Capture the cell that displays the provided text and extract its [X, Y] central coordinate. 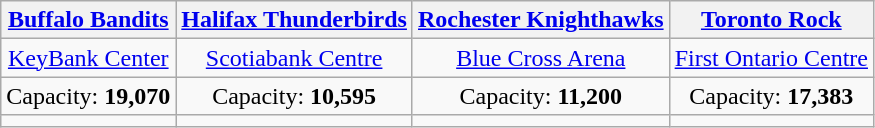
Buffalo Bandits [88, 20]
Capacity: 17,383 [771, 96]
Toronto Rock [771, 20]
Capacity: 10,595 [294, 96]
Blue Cross Arena [540, 58]
Rochester Knighthawks [540, 20]
KeyBank Center [88, 58]
Scotiabank Centre [294, 58]
Capacity: 11,200 [540, 96]
First Ontario Centre [771, 58]
Halifax Thunderbirds [294, 20]
Capacity: 19,070 [88, 96]
